Find where the given text appears and provide that cell's center as [x, y] coordinate. 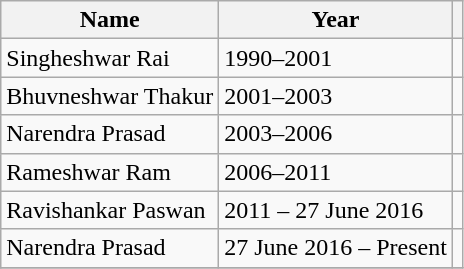
Ravishankar Paswan [110, 210]
27 June 2016 – Present [336, 248]
2011 – 27 June 2016 [336, 210]
Name [110, 20]
Rameshwar Ram [110, 172]
Bhuvneshwar Thakur [110, 96]
1990–2001 [336, 58]
2001–2003 [336, 96]
Year [336, 20]
2006–2011 [336, 172]
Singheshwar Rai [110, 58]
2003–2006 [336, 134]
